Extract the (X, Y) coordinate from the center of the cell holding the provided text.  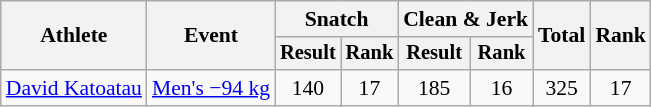
16 (502, 88)
David Katoatau (74, 88)
Snatch (336, 19)
Athlete (74, 36)
Men's −94 kg (211, 88)
325 (562, 88)
Clean & Jerk (466, 19)
140 (308, 88)
185 (434, 88)
Total (562, 36)
Event (211, 36)
